Determine the (X, Y) coordinate at the center of the cell enclosing the given text.  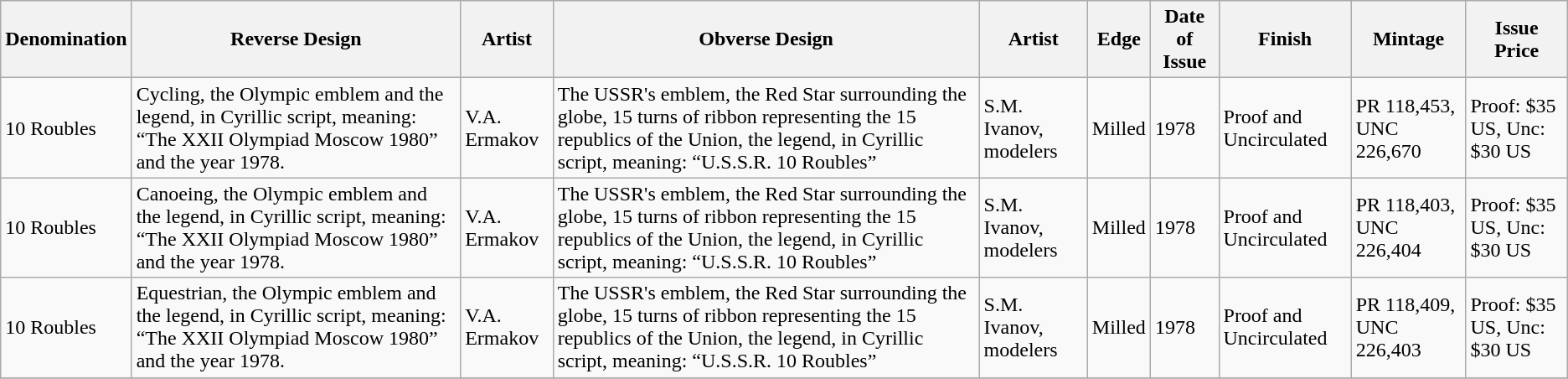
PR 118,409, UNC 226,403 (1409, 327)
Finish (1285, 39)
Equestrian, the Olympic emblem and the legend, in Cyrillic script, meaning: “The XXII Olympiad Moscow 1980” and the year 1978. (296, 327)
Date of Issue (1184, 39)
Issue Price (1516, 39)
Canoeing, the Olympic emblem and the legend, in Cyrillic script, meaning: “The XXII Olympiad Moscow 1980” and the year 1978. (296, 228)
Cycling, the Olympic emblem and the legend, in Cyrillic script, meaning: “The XXII Olympiad Moscow 1980” and the year 1978. (296, 127)
PR 118,453, UNC 226,670 (1409, 127)
Mintage (1409, 39)
Denomination (66, 39)
Edge (1119, 39)
Reverse Design (296, 39)
PR 118,403, UNC 226,404 (1409, 228)
Obverse Design (766, 39)
